Identify which cell holds the provided text, then report its [x, y] central coordinate. 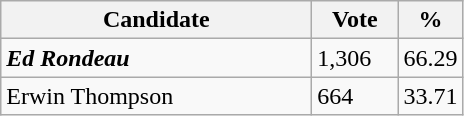
33.71 [430, 96]
Erwin Thompson [156, 96]
% [430, 20]
66.29 [430, 58]
664 [355, 96]
Candidate [156, 20]
1,306 [355, 58]
Vote [355, 20]
Ed Rondeau [156, 58]
